Output the (x, y) coordinate of the center of the cell containing the given text.  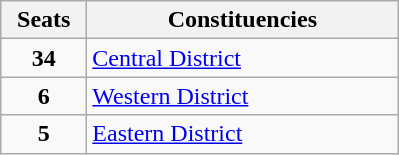
5 (44, 134)
6 (44, 96)
Eastern District (242, 134)
34 (44, 58)
Central District (242, 58)
Seats (44, 20)
Western District (242, 96)
Constituencies (242, 20)
